Capture the cell that displays the provided text and extract its (X, Y) central coordinate. 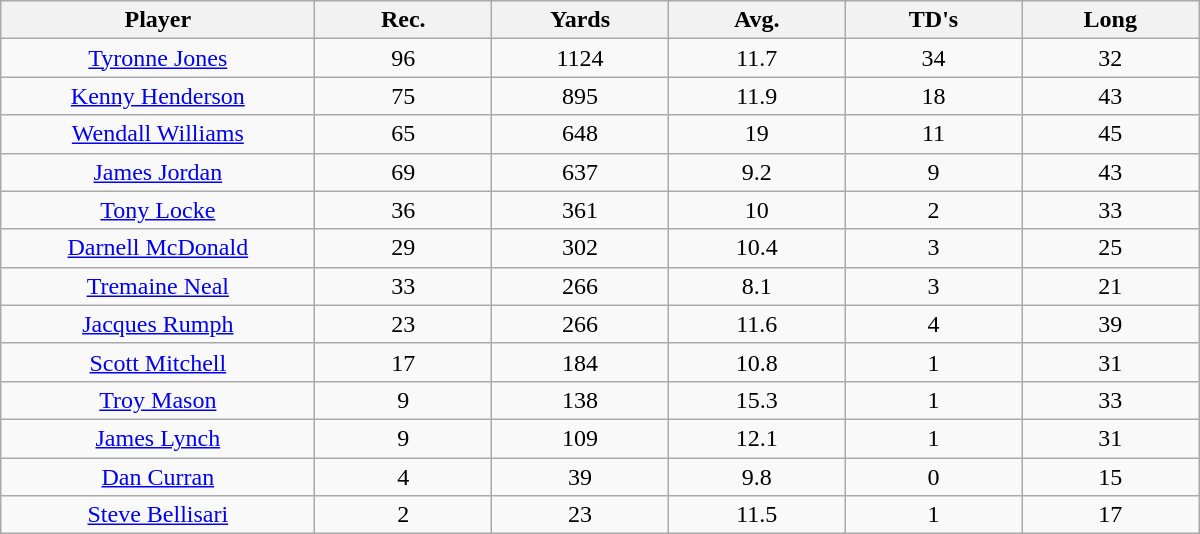
21 (1110, 286)
Jacques Rumph (158, 324)
0 (934, 477)
361 (580, 210)
11.6 (756, 324)
69 (404, 172)
895 (580, 96)
648 (580, 134)
302 (580, 248)
TD's (934, 20)
9.8 (756, 477)
Tremaine Neal (158, 286)
Avg. (756, 20)
Darnell McDonald (158, 248)
Scott Mitchell (158, 362)
Dan Curran (158, 477)
109 (580, 438)
8.1 (756, 286)
Yards (580, 20)
Rec. (404, 20)
15 (1110, 477)
Long (1110, 20)
James Jordan (158, 172)
Troy Mason (158, 400)
19 (756, 134)
637 (580, 172)
96 (404, 58)
11.7 (756, 58)
10 (756, 210)
Wendall Williams (158, 134)
10.4 (756, 248)
75 (404, 96)
11 (934, 134)
15.3 (756, 400)
184 (580, 362)
36 (404, 210)
9.2 (756, 172)
Steve Bellisari (158, 515)
25 (1110, 248)
18 (934, 96)
Player (158, 20)
1124 (580, 58)
138 (580, 400)
11.9 (756, 96)
James Lynch (158, 438)
10.8 (756, 362)
45 (1110, 134)
11.5 (756, 515)
Tyronne Jones (158, 58)
Kenny Henderson (158, 96)
65 (404, 134)
Tony Locke (158, 210)
29 (404, 248)
32 (1110, 58)
34 (934, 58)
12.1 (756, 438)
